Capture the cell that displays the provided text and extract its [X, Y] central coordinate. 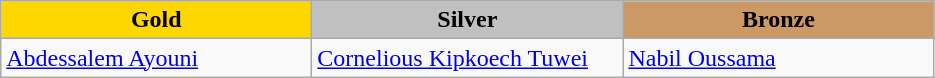
Bronze [778, 20]
Cornelious Kipkoech Tuwei [468, 58]
Abdessalem Ayouni [156, 58]
Silver [468, 20]
Nabil Oussama [778, 58]
Gold [156, 20]
